Pinpoint the cell where the given text exists, returning its [X, Y] midpoint coordinate. 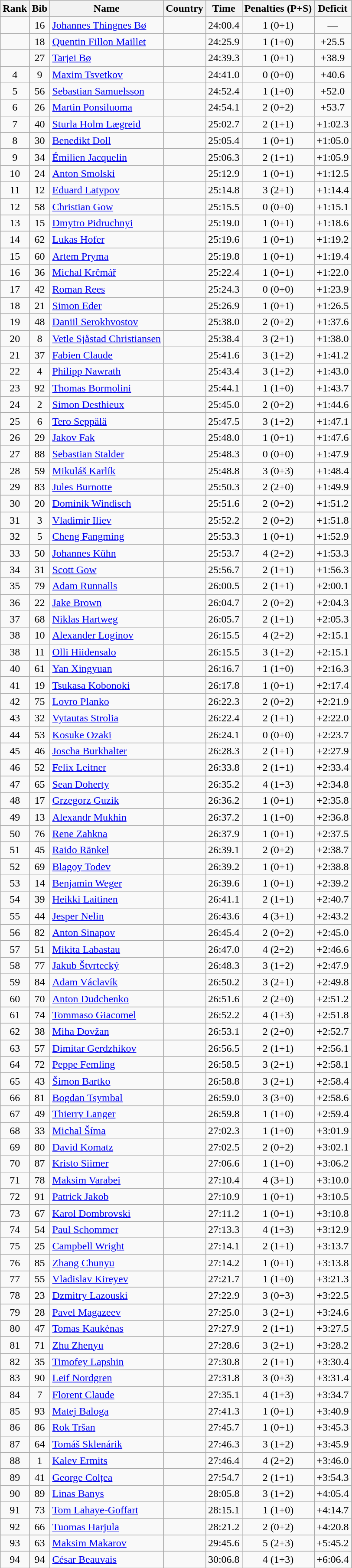
+2:40.7 [333, 900]
26:24.1 [224, 735]
25:02.7 [224, 124]
Émilien Jacquelin [107, 157]
27:28.6 [224, 1345]
+3:28.2 [333, 1345]
26:59.0 [224, 1098]
+4:14.7 [333, 1510]
Tommaso Giacomel [107, 1015]
+1:19.4 [333, 256]
25:06.3 [224, 157]
Simon Desthieux [107, 404]
25:19.6 [224, 240]
26:59.8 [224, 1114]
+52.0 [333, 91]
5 (2+3) [278, 1543]
30:06.8 [224, 1560]
Jakub Štvrtecký [107, 965]
26:56.5 [224, 1048]
26:48.3 [224, 965]
+3:10.0 [333, 1180]
+2:43.2 [333, 916]
Kosuke Ozaki [107, 735]
+3:30.4 [333, 1362]
25:38.4 [224, 339]
3 (3+0) [278, 1098]
+2:00.1 [333, 586]
27:27.9 [224, 1329]
Michal Krčmář [107, 273]
27:21.7 [224, 1279]
Martin Ponsiluoma [107, 108]
27:41.3 [224, 1411]
+2:58.4 [333, 1081]
Name [107, 9]
Benjamin Weger [107, 883]
Yan Xingyuan [107, 668]
27:54.7 [224, 1477]
Sturla Holm Lægreid [107, 124]
Lukas Hofer [107, 240]
28:05.8 [224, 1493]
+5:45.2 [333, 1543]
25:53.7 [224, 553]
26:52.2 [224, 1015]
25:50.3 [224, 487]
24:41.0 [224, 75]
Jesper Nelin [107, 916]
David Komatz [107, 1147]
+2:46.6 [333, 949]
25:05.4 [224, 140]
27:45.7 [224, 1428]
Mikuláš Karlík [107, 470]
Miha Dovžan [107, 1032]
24:52.4 [224, 91]
26:39.6 [224, 883]
Vetle Sjåstad Christiansen [107, 339]
27:31.8 [224, 1378]
26:28.3 [224, 751]
+1:22.0 [333, 273]
Adam Václavík [107, 982]
Alexander Loginov [107, 636]
27:35.1 [224, 1395]
+3:12.9 [333, 1229]
27:46.3 [224, 1444]
26:36.2 [224, 801]
+1:52.9 [333, 537]
+2:47.9 [333, 965]
Kalev Ermits [107, 1460]
26:16.7 [224, 668]
+1:19.2 [333, 240]
+1:47.1 [333, 421]
+2:51.2 [333, 998]
25:47.5 [224, 421]
Campbell Wright [107, 1246]
Dimitar Gerdzhikov [107, 1048]
+2:49.8 [333, 982]
25:22.4 [224, 273]
25:14.8 [224, 190]
+2:05.3 [333, 619]
24:54.1 [224, 108]
+2:16.3 [333, 668]
Simon Eder [107, 306]
25:19.0 [224, 223]
+2:34.8 [333, 784]
+2:58.6 [333, 1098]
Timofey Lapshin [107, 1362]
+3:27.5 [333, 1329]
Leif Nordgren [107, 1378]
Maksim Makarov [107, 1543]
+2:17.4 [333, 685]
26:37.2 [224, 817]
+2:39.2 [333, 883]
Matej Baloga [107, 1411]
27:22.9 [224, 1296]
Tom Lahaye-Goffart [107, 1510]
Rank [15, 9]
+1:23.9 [333, 289]
Anton Smolski [107, 173]
25:24.3 [224, 289]
25:43.4 [224, 372]
27:13.3 [224, 1229]
+53.7 [333, 108]
Tomáš Sklenárik [107, 1444]
+3:02.1 [333, 1147]
25:15.5 [224, 207]
Roman Rees [107, 289]
Daniil Serokhvostov [107, 322]
+2:35.8 [333, 801]
+2:38.7 [333, 850]
+2:23.7 [333, 735]
Penalties (P+S) [278, 9]
27:10.4 [224, 1180]
24:00.4 [224, 25]
+2:45.0 [333, 932]
Country [185, 9]
Paul Schommer [107, 1229]
+3:06.2 [333, 1164]
Johannes Thingnes Bø [107, 25]
26:47.0 [224, 949]
Blagoy Todev [107, 867]
27:30.8 [224, 1362]
+25.5 [333, 42]
Jake Brown [107, 603]
Tomas Kaukėnas [107, 1329]
Jules Burnotte [107, 487]
26:50.2 [224, 982]
+3:10.8 [333, 1213]
Pavel Magazeev [107, 1312]
Artem Pryma [107, 256]
+1:43.0 [333, 372]
25:48.0 [224, 437]
+1:14.4 [333, 190]
+2:36.8 [333, 817]
+1:38.0 [333, 339]
+1:44.6 [333, 404]
26:00.5 [224, 586]
Time [224, 9]
2 [40, 404]
+1:12.5 [333, 173]
+3:13.8 [333, 1263]
28:15.1 [224, 1510]
+2:21.9 [333, 701]
25:26.9 [224, 306]
26:05.7 [224, 619]
+2:27.9 [333, 751]
+1:05.9 [333, 157]
Zhu Zhenyu [107, 1345]
27:02.3 [224, 1131]
Anton Dudchenko [107, 998]
26:37.9 [224, 834]
Bib [40, 9]
Maxim Tsvetkov [107, 75]
+1:56.3 [333, 570]
+1:41.2 [333, 355]
+3:54.3 [333, 1477]
26:58.5 [224, 1065]
Lovro Planko [107, 701]
+1:02.3 [333, 124]
+1:43.7 [333, 388]
Deficit [333, 9]
Cheng Fangming [107, 537]
27:46.4 [224, 1460]
Adam Runnalls [107, 586]
Tarjei Bø [107, 58]
Tsukasa Kobonoki [107, 685]
+2:33.4 [333, 768]
26:51.6 [224, 998]
39 [40, 900]
Dominik Windisch [107, 504]
+38.9 [333, 58]
+1:49.9 [333, 487]
Šimon Bartko [107, 1081]
26:04.7 [224, 603]
Philipp Nawrath [107, 372]
+1:26.5 [333, 306]
26:17.8 [224, 685]
+3:24.6 [333, 1312]
Jakov Fak [107, 437]
+2:04.3 [333, 603]
+3:22.5 [333, 1296]
+2:56.1 [333, 1048]
25:56.7 [224, 570]
26:58.8 [224, 1081]
27:11.2 [224, 1213]
+4:20.8 [333, 1526]
Grzegorz Guzik [107, 801]
Olli Hiidensalo [107, 652]
+3:45.9 [333, 1444]
+1:15.1 [333, 207]
Vladimir Iliev [107, 520]
+3:40.9 [333, 1411]
+2:37.5 [333, 834]
+2:38.8 [333, 867]
+3:46.0 [333, 1460]
29:45.6 [224, 1543]
Thierry Langer [107, 1114]
Dzmitry Lazouski [107, 1296]
Scott Gow [107, 570]
Raido Ränkel [107, 850]
25:52.2 [224, 520]
Niklas Hartweg [107, 619]
24:39.3 [224, 58]
26:22.3 [224, 701]
25:48.3 [224, 454]
Thomas Bormolini [107, 388]
Christian Gow [107, 207]
+3:13.7 [333, 1246]
25:38.0 [224, 322]
25:45.0 [224, 404]
+1:47.9 [333, 454]
+3:31.4 [333, 1378]
Heikki Laitinen [107, 900]
24:25.9 [224, 42]
Linas Banys [107, 1493]
26:39.1 [224, 850]
+2:22.0 [333, 718]
Rok Tršan [107, 1428]
+3:34.7 [333, 1395]
+40.6 [333, 75]
25:12.9 [224, 173]
26:43.6 [224, 916]
+3:45.3 [333, 1428]
+1:37.6 [333, 322]
— [333, 25]
Karol Dombrovski [107, 1213]
25:44.1 [224, 388]
+1:48.4 [333, 470]
Zhang Chunyu [107, 1263]
Rene Zahkna [107, 834]
Patrick Jakob [107, 1196]
Peppe Femling [107, 1065]
3 [40, 520]
Sean Doherty [107, 784]
+3:21.3 [333, 1279]
26:41.1 [224, 900]
Felix Leitner [107, 768]
Alexandr Mukhin [107, 817]
Maksim Varabei [107, 1180]
25:41.6 [224, 355]
27:25.0 [224, 1312]
27:14.2 [224, 1263]
+1:51.8 [333, 520]
+2:52.7 [333, 1032]
George Colțea [107, 1477]
+2:51.8 [333, 1015]
25:53.3 [224, 537]
26:39.2 [224, 867]
Kristo Siimer [107, 1164]
Dmytro Pidruchnyi [107, 223]
Anton Sinapov [107, 932]
Mikita Labastau [107, 949]
+2:59.4 [333, 1114]
Vytautas Strolia [107, 718]
25:19.8 [224, 256]
Tuomas Harjula [107, 1526]
César Beauvais [107, 1560]
Tero Seppälä [107, 421]
+4:05.4 [333, 1493]
27:10.9 [224, 1196]
Michal Šíma [107, 1131]
Florent Claude [107, 1395]
Vladislav Kireyev [107, 1279]
27:02.5 [224, 1147]
Sebastian Samuelsson [107, 91]
1 [40, 1460]
Joscha Burkhalter [107, 751]
+1:53.3 [333, 553]
26:33.8 [224, 768]
+1:47.6 [333, 437]
Eduard Latypov [107, 190]
Sebastian Stalder [107, 454]
+1:18.6 [333, 223]
26:22.4 [224, 718]
26:53.1 [224, 1032]
+3:10.5 [333, 1196]
25:48.8 [224, 470]
28:21.2 [224, 1526]
+3:01.9 [333, 1131]
+1:05.0 [333, 140]
27:06.6 [224, 1164]
Quentin Fillon Maillet [107, 42]
26:35.2 [224, 784]
Benedikt Doll [107, 140]
+6:06.4 [333, 1560]
Johannes Kühn [107, 553]
Fabien Claude [107, 355]
+2:58.1 [333, 1065]
26:45.4 [224, 932]
25:51.6 [224, 504]
27:14.1 [224, 1246]
Bogdan Tsymbal [107, 1098]
+1:51.2 [333, 504]
